Return (X, Y) of the center of cell containing provided text 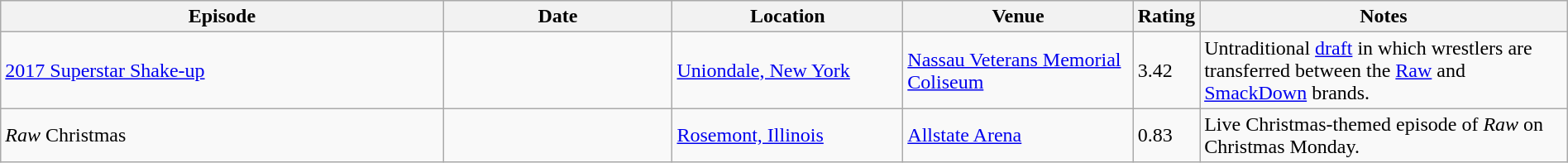
Episode (222, 17)
2017 Superstar Shake-up (222, 70)
Location (787, 17)
3.42 (1166, 70)
Uniondale, New York (787, 70)
0.83 (1166, 136)
Allstate Arena (1018, 136)
Live Christmas-themed episode of Raw on Christmas Monday. (1384, 136)
Rating (1166, 17)
Date (557, 17)
Venue (1018, 17)
Rosemont, Illinois (787, 136)
Raw Christmas (222, 136)
Nassau Veterans Memorial Coliseum (1018, 70)
Notes (1384, 17)
Untraditional draft in which wrestlers are transferred between the Raw and SmackDown brands. (1384, 70)
